Search for the cell housing the specified text and yield its [x, y] center coordinate. 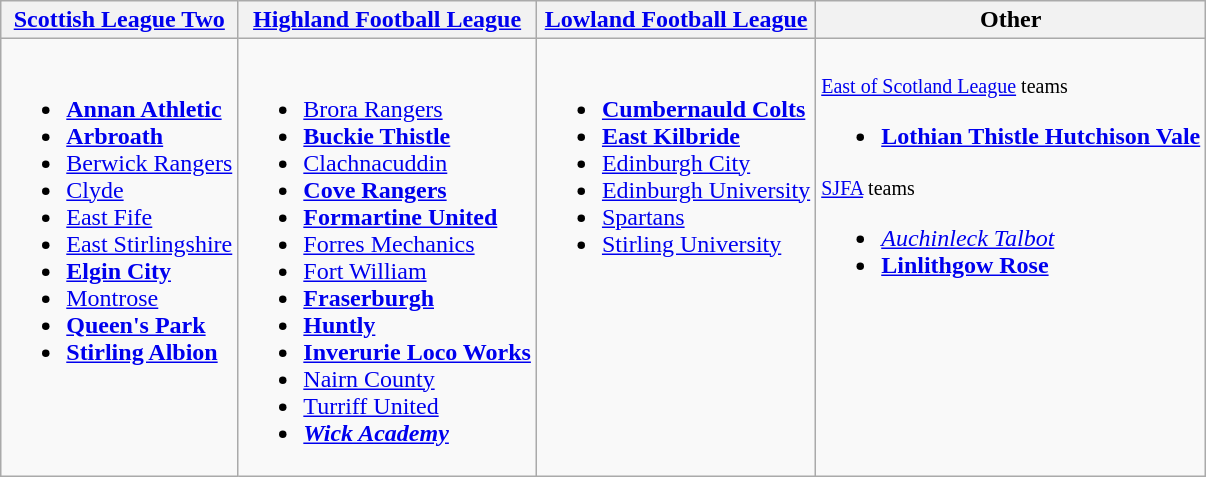
Scottish League Two [120, 20]
Annan AthleticArbroathBerwick RangersClydeEast FifeEast StirlingshireElgin CityMontroseQueen's ParkStirling Albion [120, 258]
East of Scotland League teamsLothian Thistle Hutchison ValeSJFA teamsAuchinleck TalbotLinlithgow Rose [1011, 258]
Highland Football League [388, 20]
Other [1011, 20]
Lowland Football League [676, 20]
Cumbernauld ColtsEast KilbrideEdinburgh CityEdinburgh UniversitySpartansStirling University [676, 258]
